Detect which cell encompasses the target text, then output its (x, y) center coordinate. 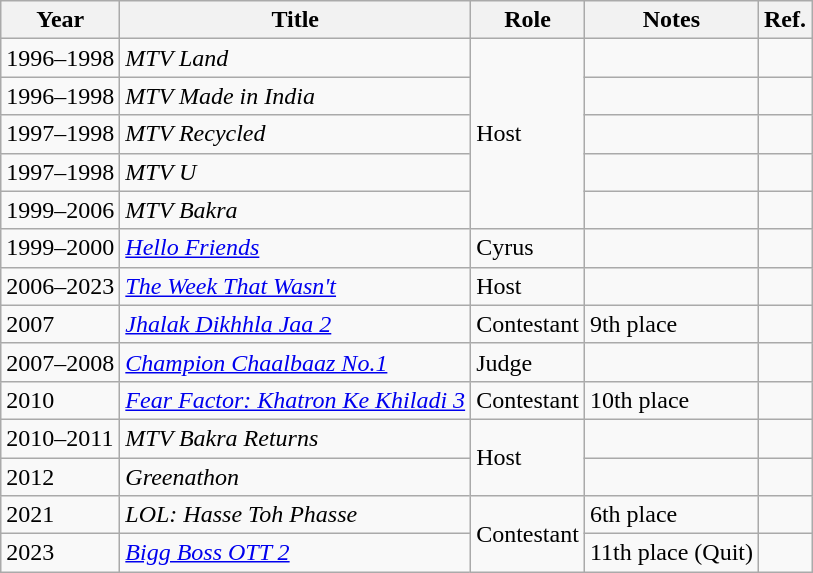
2021 (60, 515)
2010–2011 (60, 438)
2023 (60, 553)
9th place (671, 324)
11th place (Quit) (671, 553)
MTV Land (296, 58)
MTV Made in India (296, 96)
1999–2000 (60, 248)
LOL: Hasse Toh Phasse (296, 515)
Judge (528, 362)
2007–2008 (60, 362)
Title (296, 20)
Fear Factor: Khatron Ke Khiladi 3 (296, 400)
MTV Recycled (296, 134)
2010 (60, 400)
Champion Chaalbaaz No.1 (296, 362)
Year (60, 20)
MTV Bakra (296, 210)
Bigg Boss OTT 2 (296, 553)
MTV Bakra Returns (296, 438)
Greenathon (296, 477)
Cyrus (528, 248)
Jhalak Dikhhla Jaa 2 (296, 324)
10th place (671, 400)
2006–2023 (60, 286)
2012 (60, 477)
MTV U (296, 172)
Hello Friends (296, 248)
2007 (60, 324)
6th place (671, 515)
Notes (671, 20)
1999–2006 (60, 210)
Ref. (784, 20)
The Week That Wasn't (296, 286)
Role (528, 20)
